Pinpoint the cell where the given text exists, returning its (X, Y) midpoint coordinate. 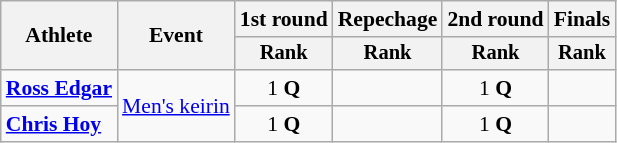
Repechage (388, 19)
Men's keirin (176, 106)
Ross Edgar (59, 88)
Event (176, 36)
1st round (284, 19)
Chris Hoy (59, 124)
Finals (582, 19)
2nd round (495, 19)
Athlete (59, 36)
